For the text-containing cell, return its midpoint in [X, Y] coordinate format. 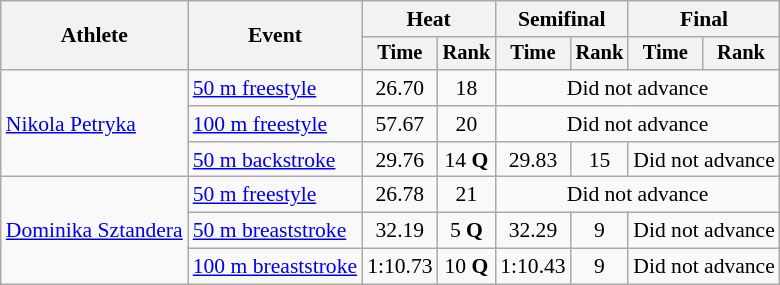
Dominika Sztandera [94, 230]
29.76 [400, 160]
20 [467, 124]
Semifinal [562, 19]
100 m freestyle [275, 124]
26.78 [400, 195]
1:10.73 [400, 267]
50 m backstroke [275, 160]
1:10.43 [532, 267]
Athlete [94, 36]
29.83 [532, 160]
Final [704, 19]
Heat [428, 19]
10 Q [467, 267]
14 Q [467, 160]
32.19 [400, 231]
15 [600, 160]
26.70 [400, 88]
5 Q [467, 231]
Event [275, 36]
21 [467, 195]
57.67 [400, 124]
100 m breaststroke [275, 267]
18 [467, 88]
Nikola Petryka [94, 124]
32.29 [532, 231]
50 m breaststroke [275, 231]
